Search for the cell housing the specified text and yield its [X, Y] center coordinate. 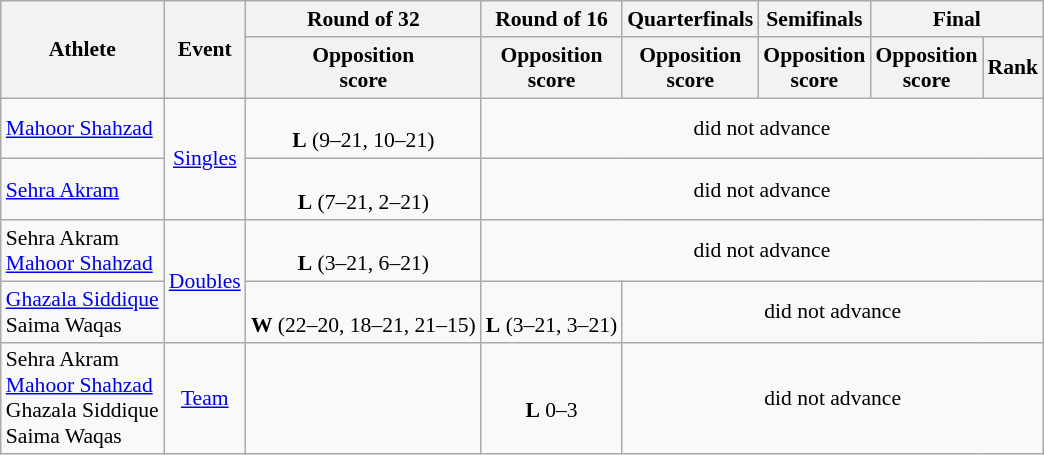
L 0–3 [552, 398]
L (9–21, 10–21) [364, 128]
Final [956, 19]
L (3–21, 3–21) [552, 312]
Round of 32 [364, 19]
L (3–21, 6–21) [364, 250]
L (7–21, 2–21) [364, 190]
Quarterfinals [690, 19]
Event [205, 50]
Athlete [82, 50]
Sehra Akram Mahoor Shahzad [82, 250]
Doubles [205, 281]
W (22–20, 18–21, 21–15) [364, 312]
Singles [205, 159]
Round of 16 [552, 19]
Ghazala Siddique Saima Waqas [82, 312]
Sehra Akram [82, 190]
Team [205, 398]
Mahoor Shahzad [82, 128]
Semifinals [814, 19]
Rank [1012, 68]
Sehra Akram Mahoor Shahzad Ghazala Siddique Saima Waqas [82, 398]
